Scan for the cell matching the given text and deliver its (X, Y) coordinate at center. 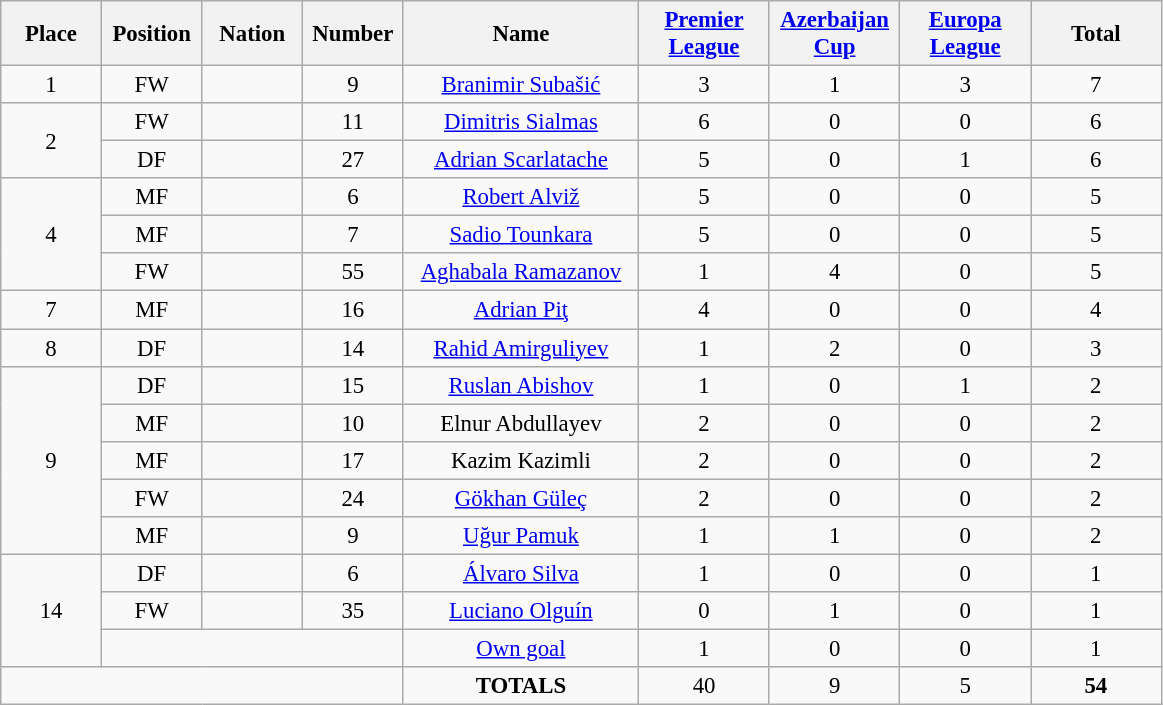
17 (354, 460)
54 (1096, 686)
Number (354, 34)
Álvaro Silva (521, 573)
15 (354, 385)
Azerbaijan Cup (834, 34)
Kazim Kazimli (521, 460)
27 (354, 160)
Dimitris Sialmas (521, 122)
Adrian Piţ (521, 310)
55 (354, 273)
TOTALS (521, 686)
Uğur Pamuk (521, 536)
Robert Alviž (521, 197)
Sadio Tounkara (521, 235)
Own goal (521, 648)
40 (704, 686)
Place (52, 34)
8 (52, 348)
Gökhan Güleç (521, 498)
Ruslan Abishov (521, 385)
Premier League (704, 34)
Europa League (966, 34)
Name (521, 34)
10 (354, 423)
Position (152, 34)
Elnur Abdullayev (521, 423)
Adrian Scarlatache (521, 160)
16 (354, 310)
Total (1096, 34)
Luciano Olguín (521, 611)
24 (354, 498)
Nation (252, 34)
11 (354, 122)
Branimir Subašić (521, 85)
35 (354, 611)
Aghabala Ramazanov (521, 273)
Rahid Amirguliyev (521, 348)
